Output the [X, Y] coordinate of the center of the cell containing the given text.  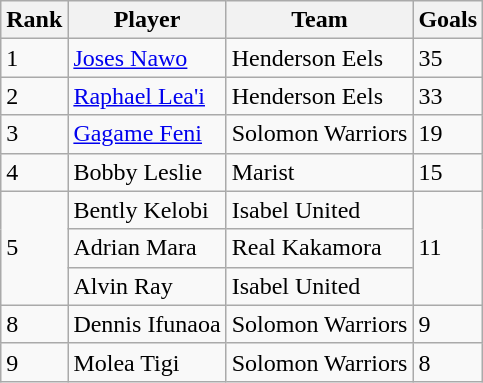
Alvin Ray [147, 286]
33 [448, 96]
1 [34, 58]
Goals [448, 20]
3 [34, 134]
Rank [34, 20]
11 [448, 248]
Marist [320, 172]
2 [34, 96]
Bently Kelobi [147, 210]
15 [448, 172]
35 [448, 58]
Gagame Feni [147, 134]
Player [147, 20]
Adrian Mara [147, 248]
Joses Nawo [147, 58]
Molea Tigi [147, 362]
Team [320, 20]
Real Kakamora [320, 248]
5 [34, 248]
19 [448, 134]
Raphael Lea'i [147, 96]
Bobby Leslie [147, 172]
4 [34, 172]
Dennis Ifunaoa [147, 324]
